Capture the cell that displays the provided text and extract its [x, y] central coordinate. 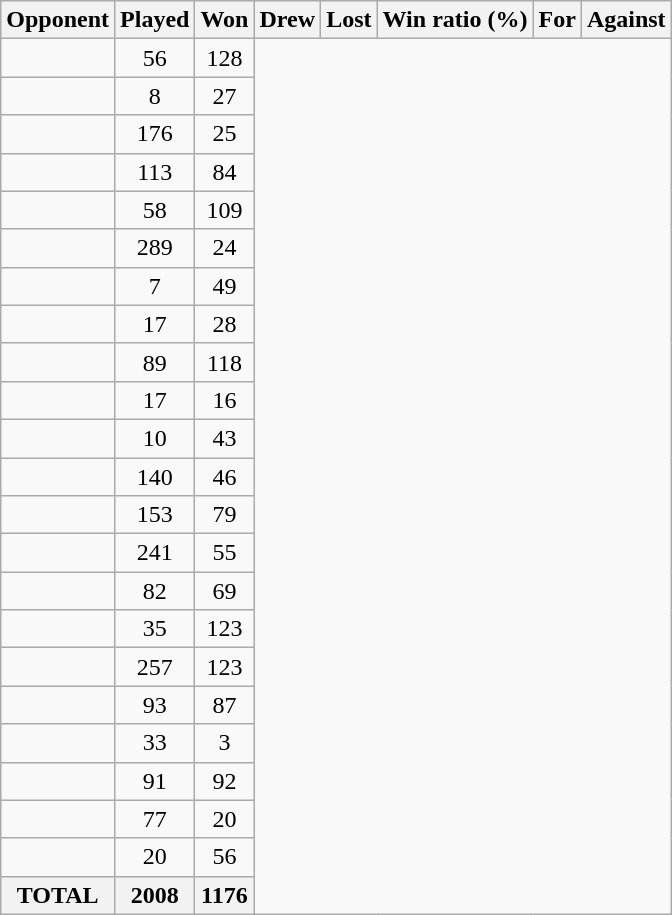
241 [155, 553]
58 [155, 210]
3 [224, 743]
35 [155, 629]
Opponent [58, 20]
7 [155, 286]
Drew [288, 20]
8 [155, 96]
2008 [155, 895]
93 [155, 705]
Won [224, 20]
16 [224, 400]
91 [155, 781]
128 [224, 58]
69 [224, 591]
289 [155, 248]
84 [224, 172]
140 [155, 477]
24 [224, 248]
109 [224, 210]
89 [155, 362]
49 [224, 286]
153 [155, 515]
92 [224, 781]
27 [224, 96]
33 [155, 743]
28 [224, 324]
Against [626, 20]
43 [224, 438]
10 [155, 438]
82 [155, 591]
Played [155, 20]
118 [224, 362]
25 [224, 134]
176 [155, 134]
79 [224, 515]
257 [155, 667]
87 [224, 705]
Lost [349, 20]
113 [155, 172]
46 [224, 477]
For [557, 20]
55 [224, 553]
Win ratio (%) [455, 20]
77 [155, 819]
TOTAL [58, 895]
1176 [224, 895]
